Find where the given text appears and provide that cell's center as [x, y] coordinate. 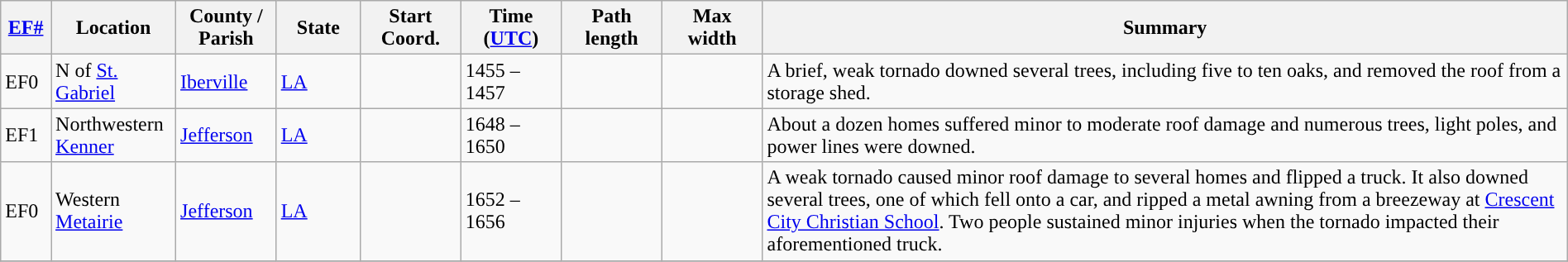
1652 – 1656 [511, 212]
About a dozen homes suffered minor to moderate roof damage and numerous trees, light poles, and power lines were downed. [1164, 136]
State [318, 28]
Time (UTC) [511, 28]
Max width [712, 28]
1455 – 1457 [511, 81]
County / Parish [227, 28]
Western Metairie [114, 212]
Northwestern Kenner [114, 136]
Iberville [227, 81]
Path length [612, 28]
EF1 [26, 136]
A brief, weak tornado downed several trees, including five to ten oaks, and removed the roof from a storage shed. [1164, 81]
Location [114, 28]
Summary [1164, 28]
N of St. Gabriel [114, 81]
1648 – 1650 [511, 136]
Start Coord. [411, 28]
EF# [26, 28]
